Extract the [x, y] coordinate from the center of the cell holding the provided text.  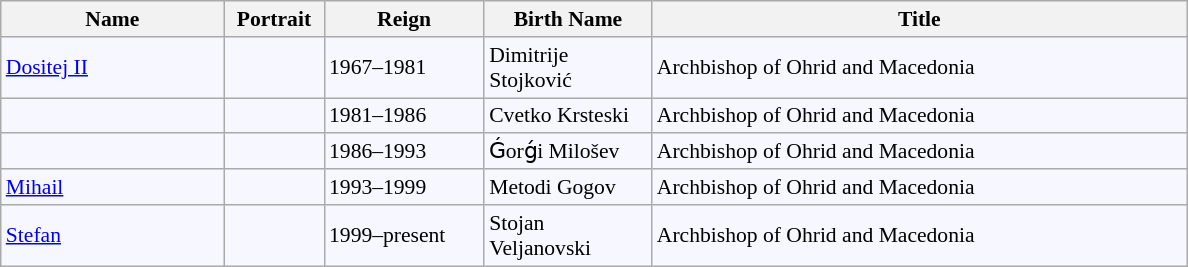
Metodi Gogov [568, 187]
Name [112, 19]
Cvetko Krsteski [568, 116]
1981–1986 [404, 116]
Dimitrije Stojković [568, 68]
Birth Name [568, 19]
Title [920, 19]
Reign [404, 19]
1999–present [404, 236]
Stefan [112, 236]
Portrait [274, 19]
1986–1993 [404, 152]
Ǵorǵi Milošev [568, 152]
1967–1981 [404, 68]
Dositej II [112, 68]
1993–1999 [404, 187]
Mihail [112, 187]
Stojan Veljanovski [568, 236]
